Scan for the cell matching the given text and deliver its [X, Y] coordinate at center. 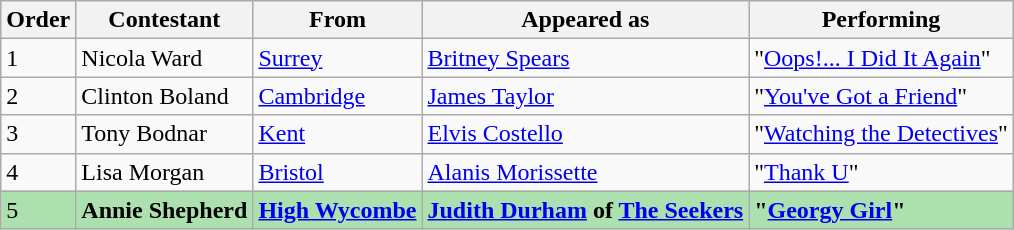
Clinton Boland [164, 96]
1 [38, 58]
Elvis Costello [586, 134]
"Georgy Girl" [882, 210]
"Thank U" [882, 172]
Appeared as [586, 20]
Surrey [338, 58]
5 [38, 210]
From [338, 20]
Lisa Morgan [164, 172]
Nicola Ward [164, 58]
"Oops!... I Did It Again" [882, 58]
Order [38, 20]
Cambridge [338, 96]
Annie Shepherd [164, 210]
Judith Durham of The Seekers [586, 210]
Alanis Morissette [586, 172]
2 [38, 96]
Britney Spears [586, 58]
Contestant [164, 20]
Kent [338, 134]
Performing [882, 20]
High Wycombe [338, 210]
"You've Got a Friend" [882, 96]
4 [38, 172]
James Taylor [586, 96]
Bristol [338, 172]
"Watching the Detectives" [882, 134]
3 [38, 134]
Tony Bodnar [164, 134]
